Scan for the cell matching the given text and deliver its (X, Y) coordinate at center. 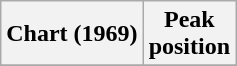
Peakposition (189, 34)
Chart (1969) (72, 34)
